Return [x, y] of the center of cell containing provided text 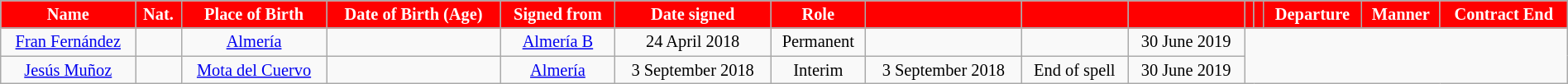
Fran Fernández [68, 42]
Mota del Cuervo [254, 70]
End of spell [1075, 70]
Role [819, 14]
Interim [819, 70]
Name [68, 14]
Departure [1312, 14]
Signed from [557, 14]
Date of Birth (Age) [414, 14]
Manner [1401, 14]
Permanent [819, 42]
Almería B [557, 42]
Contract End [1503, 14]
Nat. [159, 14]
Date signed [693, 14]
Place of Birth [254, 14]
Jesús Muñoz [68, 70]
24 April 2018 [693, 42]
